Search for the cell housing the specified text and yield its (x, y) center coordinate. 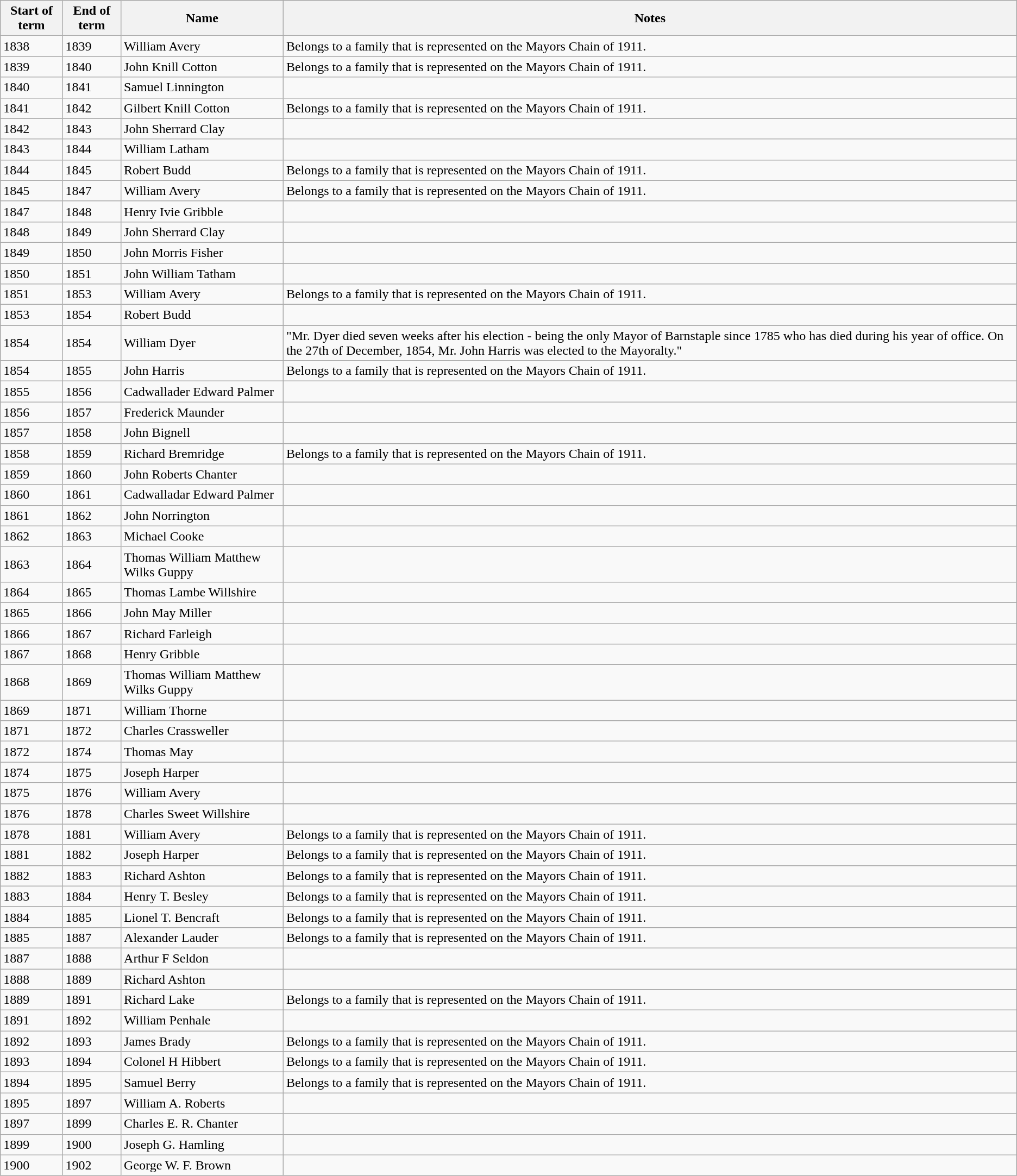
John May Miller (202, 613)
George W. F. Brown (202, 1165)
1838 (32, 46)
John Morris Fisher (202, 253)
Thomas Lambe Willshire (202, 592)
Henry Gribble (202, 655)
John Harris (202, 371)
Joseph G. Hamling (202, 1144)
Gilbert Knill Cotton (202, 108)
Henry T. Besley (202, 896)
John Roberts Chanter (202, 474)
John Norrington (202, 515)
Richard Farleigh (202, 634)
William Penhale (202, 1021)
Henry Ivie Gribble (202, 211)
Charles Sweet Willshire (202, 814)
Charles E. R. Chanter (202, 1124)
Colonel H Hibbert (202, 1062)
William Dyer (202, 343)
Name (202, 18)
Cadwallader Edward Palmer (202, 392)
Charles Crassweller (202, 731)
1902 (91, 1165)
Richard Lake (202, 1000)
John William Tatham (202, 273)
Start of term (32, 18)
Samuel Berry (202, 1083)
Arthur F Seldon (202, 958)
Samuel Linnington (202, 87)
Frederick Maunder (202, 412)
James Brady (202, 1041)
Thomas May (202, 752)
William Thorne (202, 710)
Notes (650, 18)
John Knill Cotton (202, 67)
William A. Roberts (202, 1103)
Cadwalladar Edward Palmer (202, 495)
William Latham (202, 149)
Richard Bremridge (202, 454)
John Bignell (202, 433)
Lionel T. Bencraft (202, 917)
Alexander Lauder (202, 938)
End of term (91, 18)
Michael Cooke (202, 536)
